Detect which cell encompasses the target text, then output its (x, y) center coordinate. 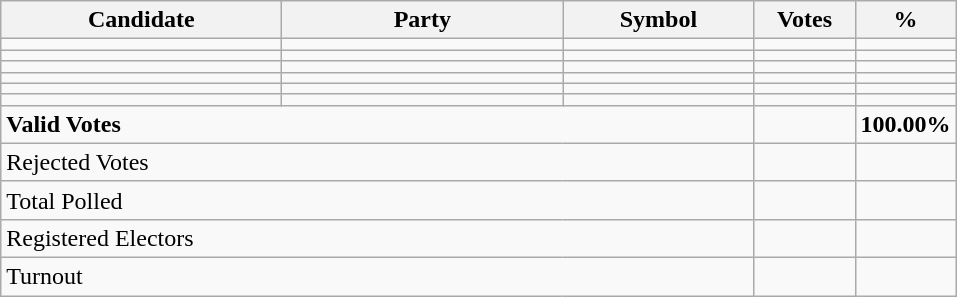
Rejected Votes (378, 162)
Candidate (142, 20)
Total Polled (378, 200)
Votes (804, 20)
Symbol (658, 20)
Valid Votes (378, 124)
100.00% (906, 124)
Turnout (378, 276)
Registered Electors (378, 238)
% (906, 20)
Party (422, 20)
